Find where the given text appears and provide that cell's center as [x, y] coordinate. 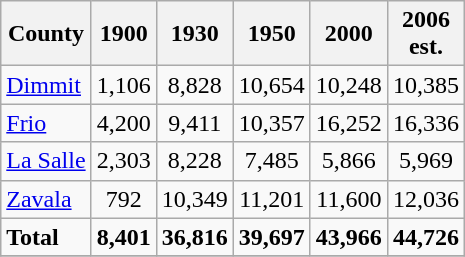
Zavala [46, 199]
2000 [348, 34]
792 [124, 199]
10,349 [194, 199]
Dimmit [46, 85]
5,866 [348, 161]
9,411 [194, 123]
1950 [272, 34]
8,228 [194, 161]
1930 [194, 34]
10,248 [348, 85]
36,816 [194, 237]
16,336 [426, 123]
2,303 [124, 161]
10,357 [272, 123]
La Salle [46, 161]
Frio [46, 123]
11,600 [348, 199]
4,200 [124, 123]
43,966 [348, 237]
10,385 [426, 85]
10,654 [272, 85]
Total [46, 237]
5,969 [426, 161]
1,106 [124, 85]
8,401 [124, 237]
16,252 [348, 123]
2006est. [426, 34]
County [46, 34]
8,828 [194, 85]
12,036 [426, 199]
7,485 [272, 161]
11,201 [272, 199]
44,726 [426, 237]
1900 [124, 34]
39,697 [272, 237]
